From the cell containing the given text, extract its center point as [X, Y] coordinate. 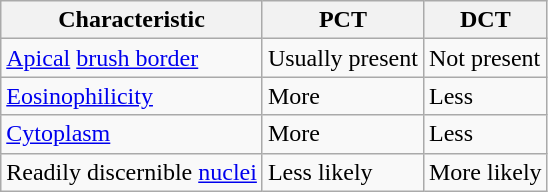
DCT [485, 20]
Characteristic [132, 20]
Apical brush border [132, 58]
Cytoplasm [132, 134]
Eosinophilicity [132, 96]
PCT [342, 20]
Usually present [342, 58]
Not present [485, 58]
Readily discernible nuclei [132, 172]
Less likely [342, 172]
More likely [485, 172]
